From the cell containing the given text, extract its center point as (X, Y) coordinate. 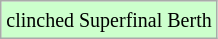
clinched Superfinal Berth (109, 20)
